Determine the [X, Y] coordinate at the center of the cell enclosing the given text.  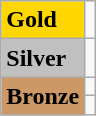
Gold [43, 20]
Silver [43, 58]
Bronze [43, 96]
